Pinpoint the cell where the given text exists, returning its [x, y] midpoint coordinate. 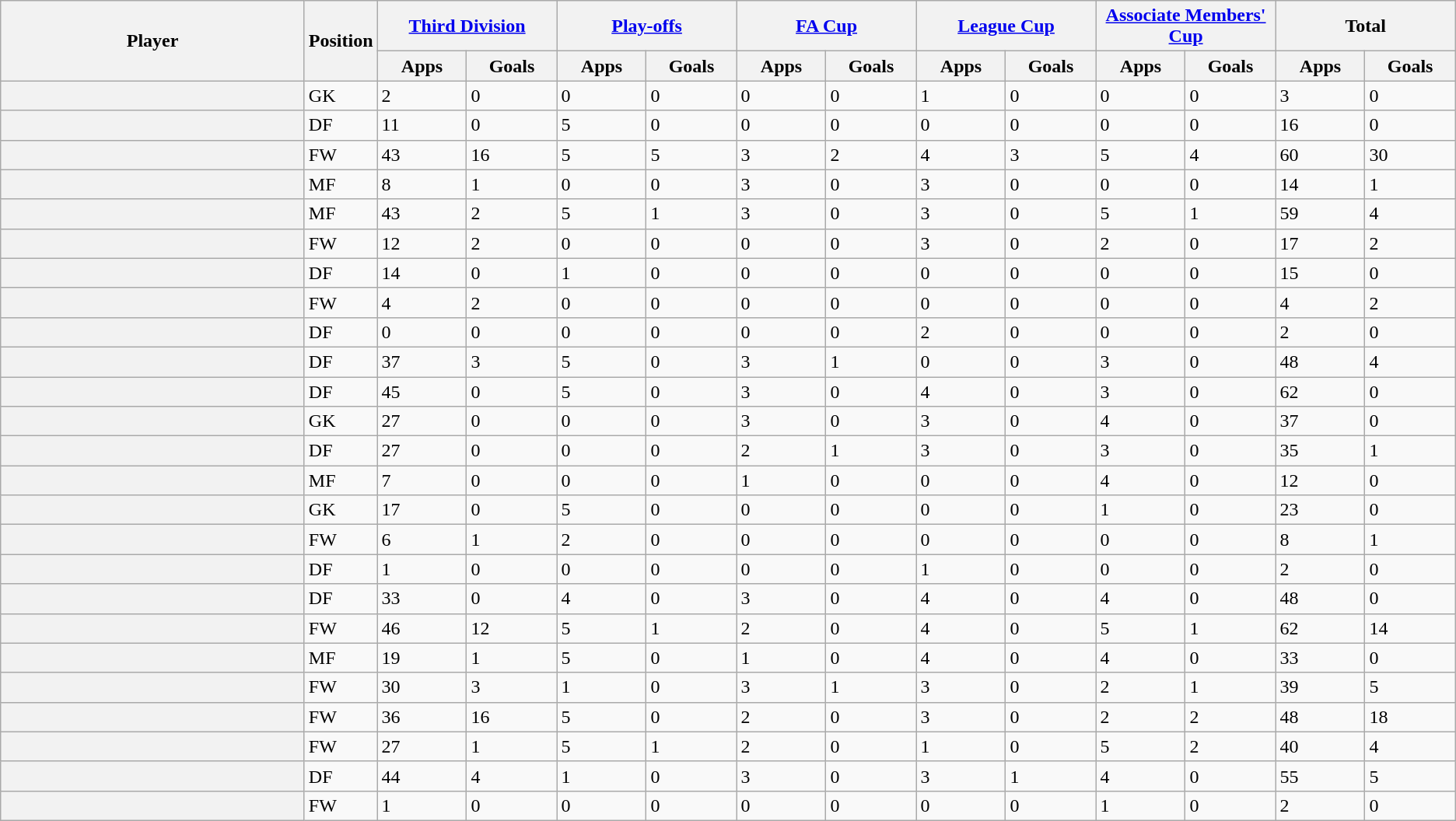
55 [1321, 776]
Player [152, 40]
6 [422, 540]
19 [422, 658]
7 [422, 480]
35 [1321, 451]
Total [1366, 26]
36 [422, 717]
League Cup [1006, 26]
Position [341, 40]
Play-offs [647, 26]
11 [422, 125]
15 [1321, 273]
Associate Members' Cup [1185, 26]
39 [1321, 687]
18 [1410, 717]
60 [1321, 155]
40 [1321, 746]
59 [1321, 214]
45 [422, 391]
23 [1321, 510]
46 [422, 628]
44 [422, 776]
FA Cup [826, 26]
Third Division [467, 26]
